Capture the cell that displays the provided text and extract its (X, Y) central coordinate. 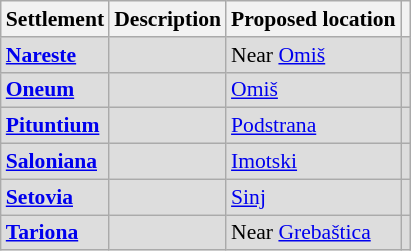
Imotski (314, 162)
Sinj (314, 197)
Settlement (55, 19)
Omiš (314, 90)
Nareste (55, 55)
Pituntium (55, 126)
Saloniana (55, 162)
Podstrana (314, 126)
Tariona (55, 233)
Setovia (55, 197)
Near Grebaštica (314, 233)
Near Omiš (314, 55)
Oneum (55, 90)
Proposed location (314, 19)
Description (168, 19)
